For the text-containing cell, return its midpoint in (x, y) coordinate format. 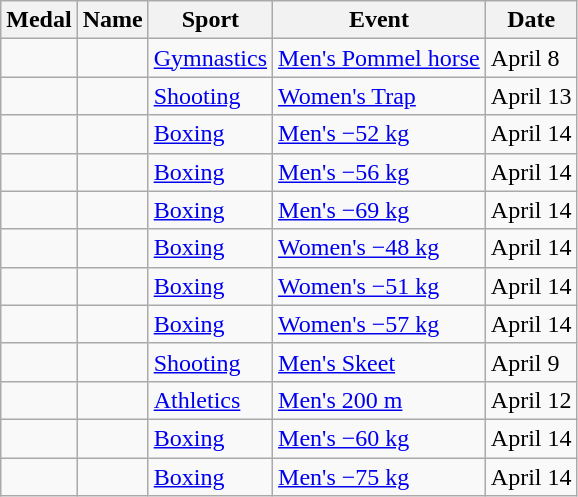
Women's −57 kg (380, 324)
Men's −56 kg (380, 172)
Date (531, 20)
Women's −51 kg (380, 286)
Men's −60 kg (380, 438)
Men's −75 kg (380, 477)
Women's −48 kg (380, 248)
Medal (39, 20)
Men's −52 kg (380, 134)
Men's Pommel horse (380, 58)
April 12 (531, 400)
Athletics (210, 400)
April 9 (531, 362)
Men's −69 kg (380, 210)
Men's 200 m (380, 400)
Men's Skeet (380, 362)
April 8 (531, 58)
Gymnastics (210, 58)
Event (380, 20)
Name (112, 20)
Sport (210, 20)
Women's Trap (380, 96)
April 13 (531, 96)
